Search for the cell housing the specified text and yield its [X, Y] center coordinate. 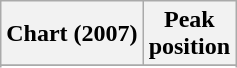
Chart (2007) [72, 34]
Peakposition [189, 34]
